Return [X, Y] of the center of cell containing provided text 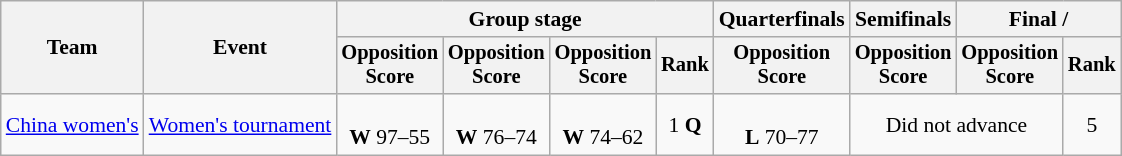
5 [1092, 124]
Did not advance [956, 124]
L 70–77 [782, 124]
1 Q [685, 124]
W 97–55 [390, 124]
Semifinals [904, 19]
Group stage [524, 19]
Team [72, 48]
Quarterfinals [782, 19]
Event [240, 48]
Women's tournament [240, 124]
Final / [1038, 19]
China women's [72, 124]
W 74–62 [604, 124]
W 76–74 [496, 124]
